Scan for the cell matching the given text and deliver its (X, Y) coordinate at center. 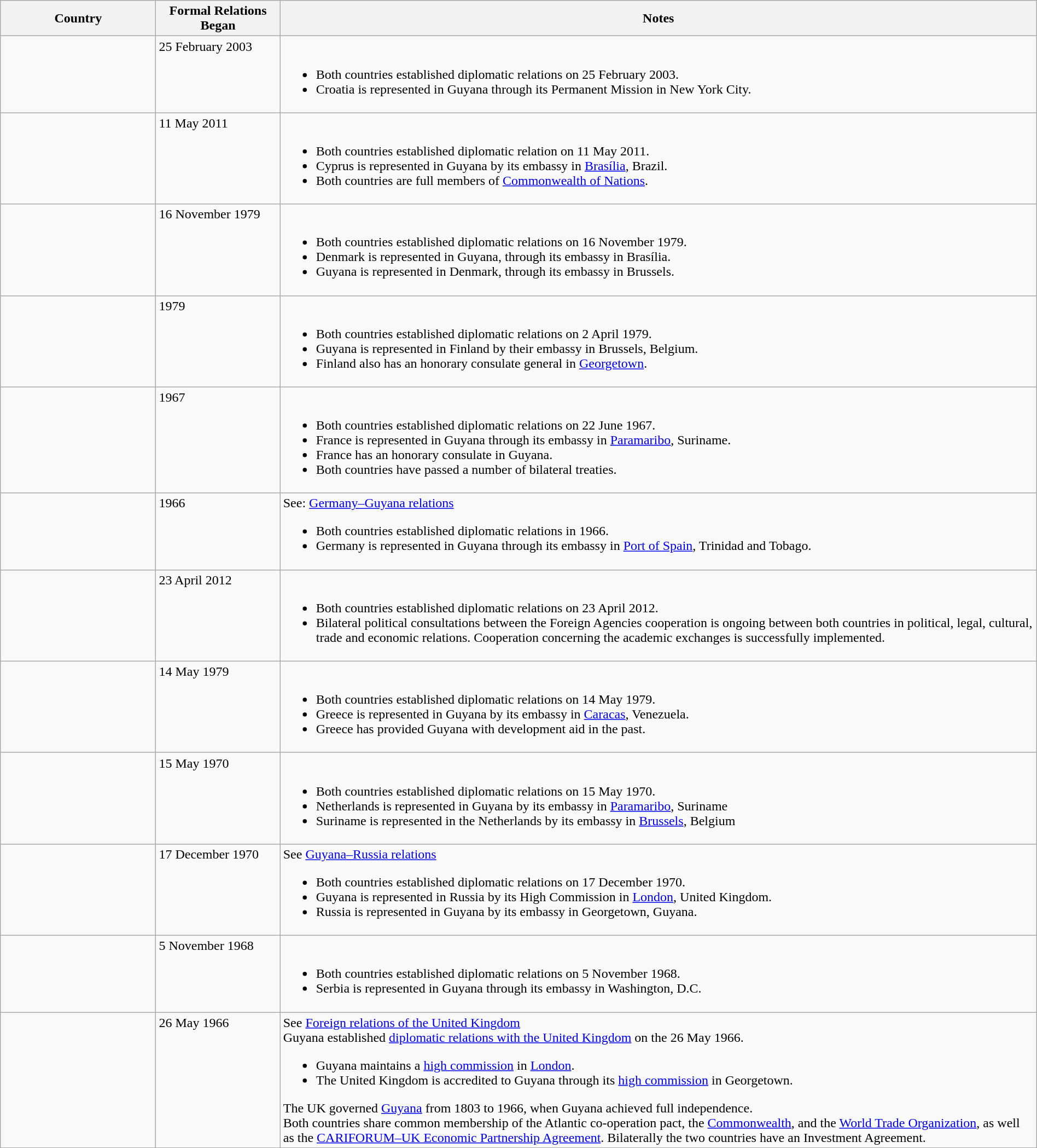
16 November 1979 (218, 250)
26 May 1966 (218, 1080)
1966 (218, 531)
1979 (218, 341)
11 May 2011 (218, 159)
14 May 1979 (218, 707)
Both countries established diplomatic relations on 5 November 1968.Serbia is represented in Guyana through its embassy in Washington, D.C. (659, 973)
Notes (659, 19)
17 December 1970 (218, 890)
5 November 1968 (218, 973)
1967 (218, 440)
23 April 2012 (218, 615)
15 May 1970 (218, 798)
25 February 2003 (218, 74)
Country (78, 19)
Both countries established diplomatic relations on 25 February 2003.Croatia is represented in Guyana through its Permanent Mission in New York City. (659, 74)
Formal Relations Began (218, 19)
